Pinpoint the cell where the given text exists, returning its (x, y) midpoint coordinate. 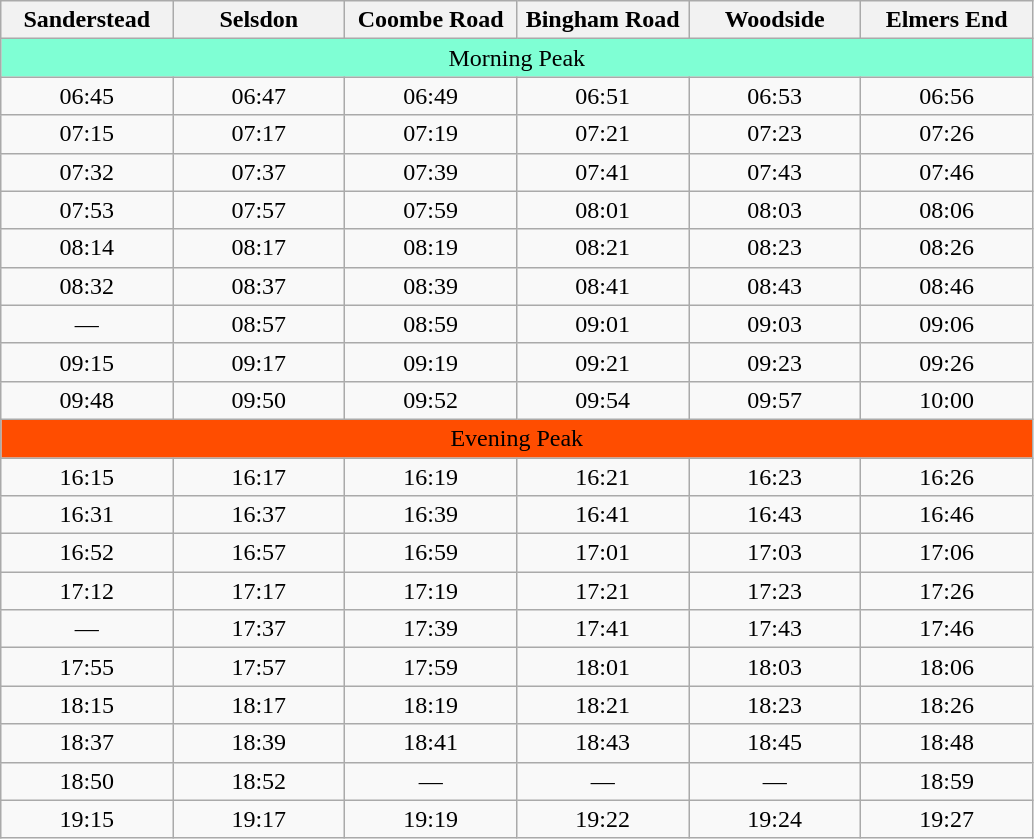
Evening Peak (517, 438)
18:21 (603, 705)
17:57 (259, 667)
17:37 (259, 629)
16:31 (87, 515)
06:47 (259, 96)
16:19 (431, 477)
07:39 (431, 172)
Selsdon (259, 20)
18:19 (431, 705)
19:17 (259, 819)
18:52 (259, 781)
18:43 (603, 743)
08:06 (947, 210)
06:56 (947, 96)
06:49 (431, 96)
19:22 (603, 819)
07:59 (431, 210)
Elmers End (947, 20)
18:41 (431, 743)
19:24 (775, 819)
08:17 (259, 248)
18:50 (87, 781)
08:26 (947, 248)
18:01 (603, 667)
17:01 (603, 553)
09:01 (603, 324)
16:21 (603, 477)
08:43 (775, 286)
09:23 (775, 362)
18:37 (87, 743)
17:23 (775, 591)
18:45 (775, 743)
19:15 (87, 819)
07:43 (775, 172)
19:27 (947, 819)
17:43 (775, 629)
17:19 (431, 591)
07:17 (259, 134)
16:59 (431, 553)
07:57 (259, 210)
17:21 (603, 591)
18:39 (259, 743)
08:46 (947, 286)
08:19 (431, 248)
08:59 (431, 324)
17:59 (431, 667)
16:17 (259, 477)
17:41 (603, 629)
16:37 (259, 515)
09:17 (259, 362)
Bingham Road (603, 20)
18:59 (947, 781)
07:46 (947, 172)
18:23 (775, 705)
09:48 (87, 400)
17:06 (947, 553)
07:37 (259, 172)
Sanderstead (87, 20)
07:41 (603, 172)
18:26 (947, 705)
18:48 (947, 743)
09:26 (947, 362)
16:57 (259, 553)
08:32 (87, 286)
Morning Peak (517, 58)
18:15 (87, 705)
09:21 (603, 362)
07:32 (87, 172)
18:17 (259, 705)
08:39 (431, 286)
16:52 (87, 553)
16:26 (947, 477)
16:15 (87, 477)
08:01 (603, 210)
09:19 (431, 362)
09:15 (87, 362)
08:14 (87, 248)
08:37 (259, 286)
06:45 (87, 96)
10:00 (947, 400)
18:03 (775, 667)
09:03 (775, 324)
06:53 (775, 96)
09:50 (259, 400)
17:12 (87, 591)
07:15 (87, 134)
07:21 (603, 134)
09:06 (947, 324)
17:55 (87, 667)
17:17 (259, 591)
08:23 (775, 248)
09:52 (431, 400)
07:26 (947, 134)
08:57 (259, 324)
16:23 (775, 477)
17:39 (431, 629)
Coombe Road (431, 20)
16:39 (431, 515)
09:57 (775, 400)
16:46 (947, 515)
08:03 (775, 210)
16:41 (603, 515)
07:23 (775, 134)
Woodside (775, 20)
17:46 (947, 629)
19:19 (431, 819)
07:19 (431, 134)
17:26 (947, 591)
08:21 (603, 248)
08:41 (603, 286)
07:53 (87, 210)
17:03 (775, 553)
16:43 (775, 515)
06:51 (603, 96)
18:06 (947, 667)
09:54 (603, 400)
